Provide the (x, y) coordinate of the cell's center where the given text is located.  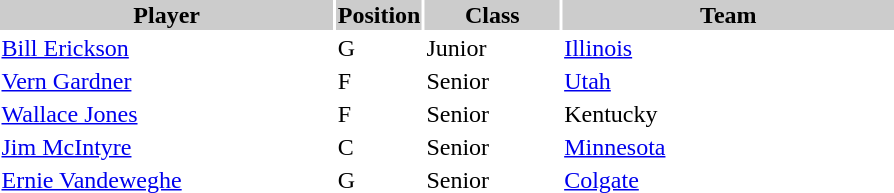
Player (166, 15)
Junior (492, 48)
Jim McIntyre (166, 147)
Wallace Jones (166, 114)
Vern Gardner (166, 81)
Position (379, 15)
Bill Erickson (166, 48)
Illinois (728, 48)
Minnesota (728, 147)
C (379, 147)
Kentucky (728, 114)
Team (728, 15)
Utah (728, 81)
G (379, 48)
Class (492, 15)
